Capture the cell that displays the provided text and extract its [x, y] central coordinate. 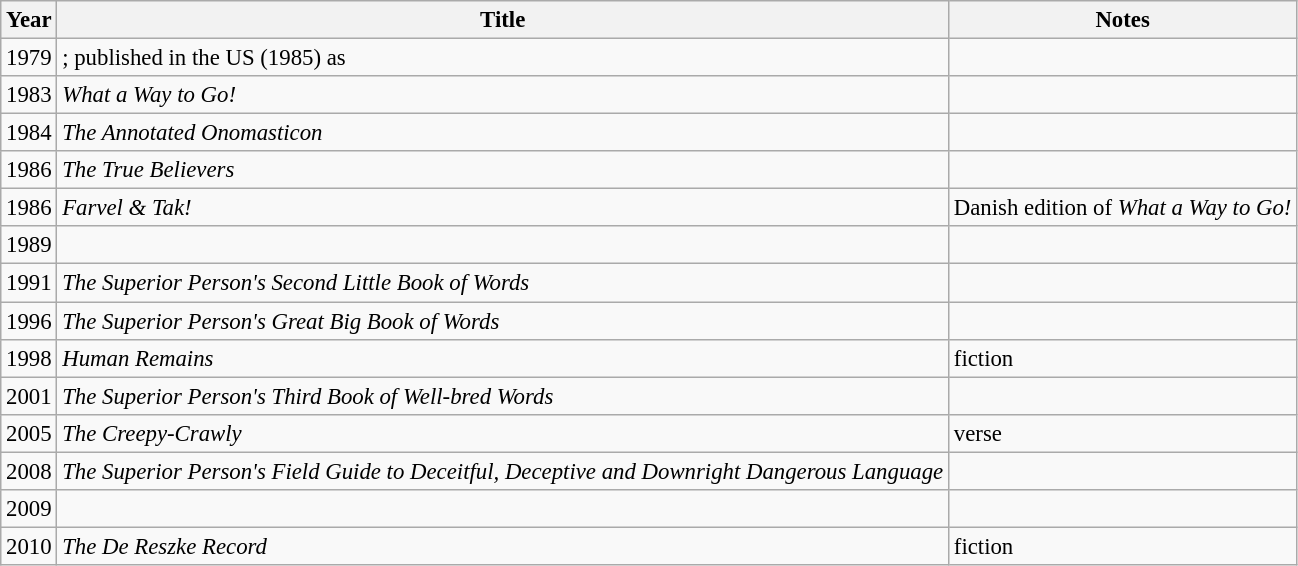
The Superior Person's Field Guide to Deceitful, Deceptive and Downright Dangerous Language [503, 471]
Year [29, 20]
1989 [29, 245]
2010 [29, 546]
Farvel & Tak! [503, 208]
Title [503, 20]
2005 [29, 433]
The Annotated Onomasticon [503, 133]
The True Believers [503, 170]
The De Reszke Record [503, 546]
1979 [29, 58]
1991 [29, 283]
The Superior Person's Third Book of Well-bred Words [503, 396]
; published in the US (1985) as [503, 58]
2009 [29, 509]
1984 [29, 133]
1996 [29, 321]
The Superior Person's Second Little Book of Words [503, 283]
The Creepy-Crawly [503, 433]
Notes [1122, 20]
1998 [29, 358]
What a Way to Go! [503, 95]
The Superior Person's Great Big Book of Words [503, 321]
2008 [29, 471]
Human Remains [503, 358]
2001 [29, 396]
1983 [29, 95]
verse [1122, 433]
Danish edition of What a Way to Go! [1122, 208]
